Provide the (x, y) coordinate of the cell's center where the given text is located.  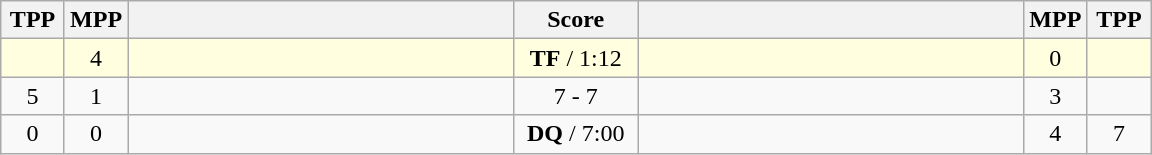
DQ / 7:00 (576, 134)
5 (33, 96)
1 (96, 96)
7 - 7 (576, 96)
7 (1119, 134)
TF / 1:12 (576, 58)
Score (576, 20)
3 (1056, 96)
